Locate the cell with the specified text and output its (X, Y) center coordinate. 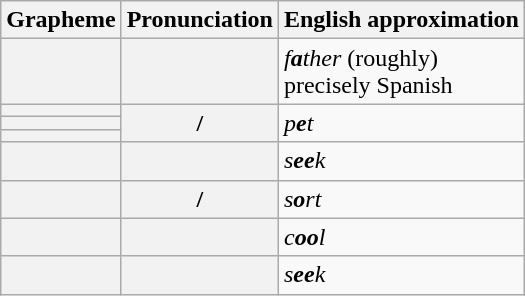
Grapheme (61, 20)
Pronunciation (200, 20)
father (roughly)precisely Spanish (401, 72)
pet (401, 123)
sort (401, 199)
English approximation (401, 20)
cool (401, 237)
